Search for the cell housing the specified text and yield its [x, y] center coordinate. 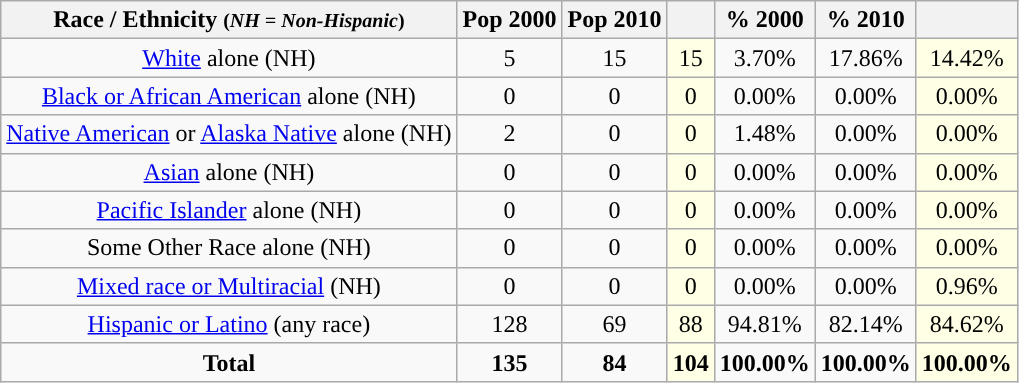
% 2000 [764, 20]
94.81% [764, 324]
Pacific Islander alone (NH) [229, 210]
Total [229, 362]
White alone (NH) [229, 58]
17.86% [866, 58]
1.48% [764, 134]
Pop 2010 [614, 20]
Pop 2000 [510, 20]
104 [690, 362]
Hispanic or Latino (any race) [229, 324]
Some Other Race alone (NH) [229, 248]
0.96% [966, 286]
135 [510, 362]
69 [614, 324]
Native American or Alaska Native alone (NH) [229, 134]
84 [614, 362]
14.42% [966, 58]
Black or African American alone (NH) [229, 96]
2 [510, 134]
88 [690, 324]
% 2010 [866, 20]
128 [510, 324]
3.70% [764, 58]
Asian alone (NH) [229, 172]
Race / Ethnicity (NH = Non-Hispanic) [229, 20]
Mixed race or Multiracial (NH) [229, 286]
84.62% [966, 324]
82.14% [866, 324]
5 [510, 58]
